Return [x, y] of the center of cell containing provided text 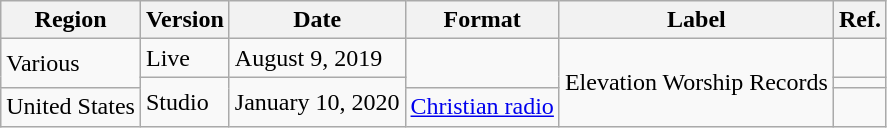
Format [482, 20]
Date [317, 20]
Ref. [860, 20]
Various [71, 64]
Elevation Worship Records [696, 82]
January 10, 2020 [317, 102]
Region [71, 20]
Label [696, 20]
Christian radio [482, 107]
United States [71, 107]
Live [184, 58]
Version [184, 20]
August 9, 2019 [317, 58]
Studio [184, 102]
